Detect which cell encompasses the target text, then output its [x, y] center coordinate. 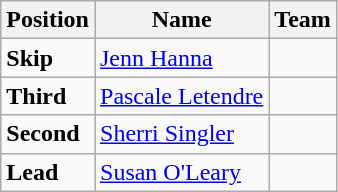
Lead [48, 172]
Pascale Letendre [181, 96]
Jenn Hanna [181, 58]
Second [48, 134]
Skip [48, 58]
Sherri Singler [181, 134]
Team [303, 20]
Susan O'Leary [181, 172]
Position [48, 20]
Third [48, 96]
Name [181, 20]
